Identify which cell holds the provided text, then report its (x, y) central coordinate. 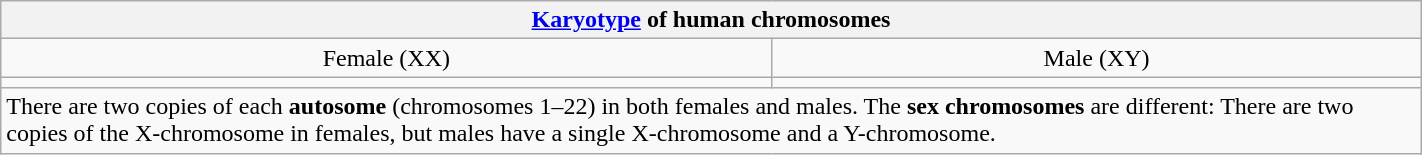
Male (XY) (1096, 58)
Karyotype of human chromosomes (711, 20)
Female (XX) (386, 58)
